For the text-containing cell, return its midpoint in (X, Y) coordinate format. 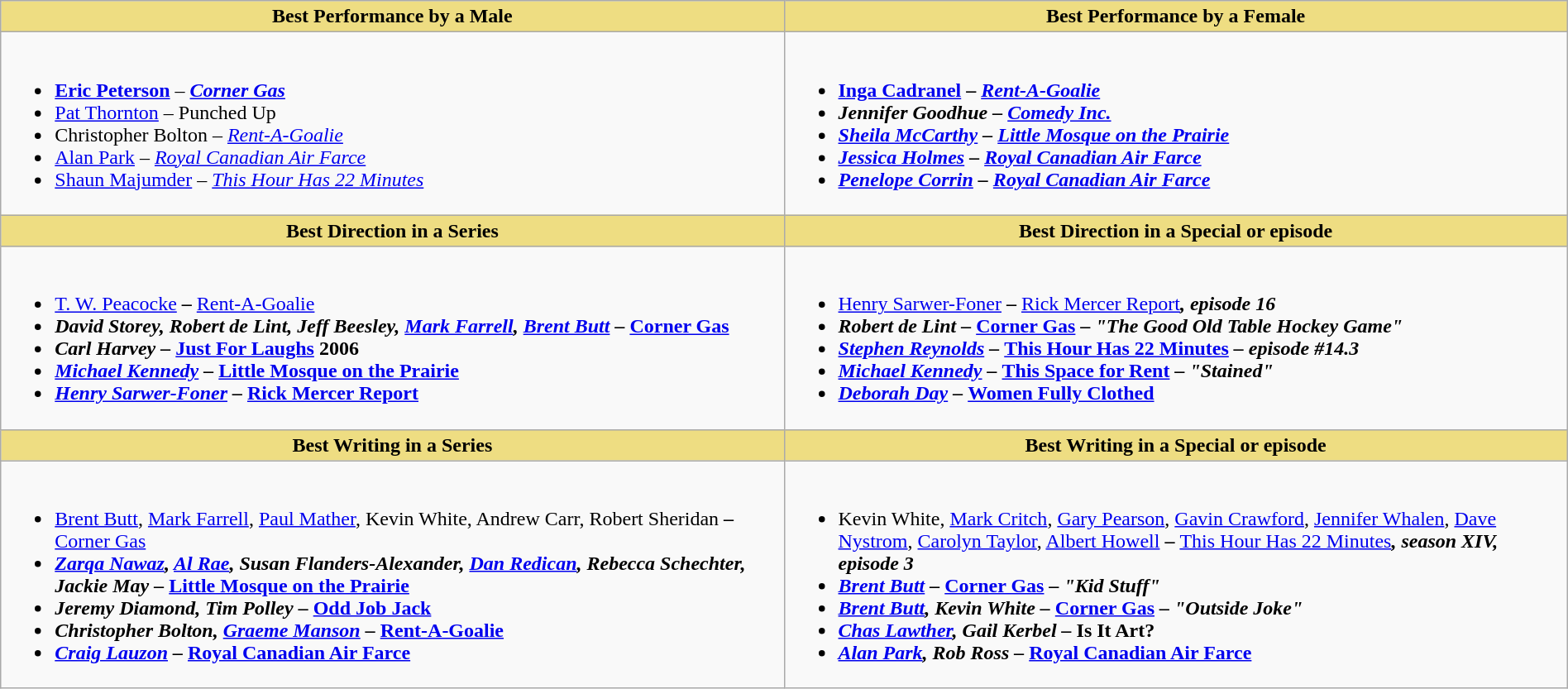
Best Performance by a Male (392, 17)
Best Writing in a Special or episode (1176, 445)
Best Writing in a Series (392, 445)
Best Performance by a Female (1176, 17)
Best Direction in a Special or episode (1176, 231)
Best Direction in a Series (392, 231)
